Output the [x, y] coordinate of the center of the cell containing the given text.  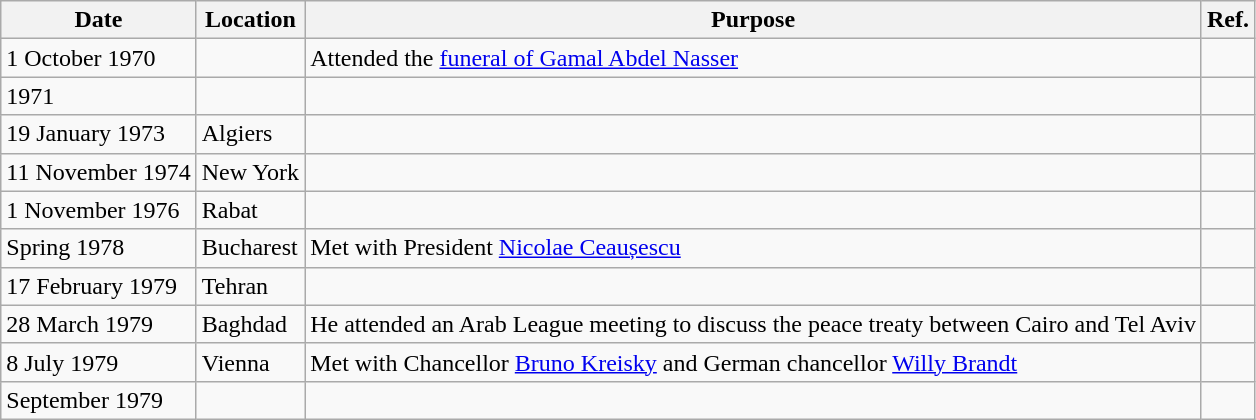
Met with President Nicolae Ceaușescu [754, 248]
17 February 1979 [98, 286]
Attended the funeral of Gamal Abdel Nasser [754, 58]
8 July 1979 [98, 362]
Tehran [250, 286]
19 January 1973 [98, 134]
He attended an Arab League meeting to discuss the peace treaty between Cairo and Tel Aviv [754, 324]
September 1979 [98, 400]
Spring 1978 [98, 248]
Met with Chancellor Bruno Kreisky and German chancellor Willy Brandt [754, 362]
Baghdad [250, 324]
28 March 1979 [98, 324]
Date [98, 20]
1 November 1976 [98, 210]
Rabat [250, 210]
Location [250, 20]
1971 [98, 96]
Purpose [754, 20]
Ref. [1228, 20]
Vienna [250, 362]
Algiers [250, 134]
New York [250, 172]
11 November 1974 [98, 172]
Bucharest [250, 248]
1 October 1970 [98, 58]
